Capture the cell that displays the provided text and extract its [X, Y] central coordinate. 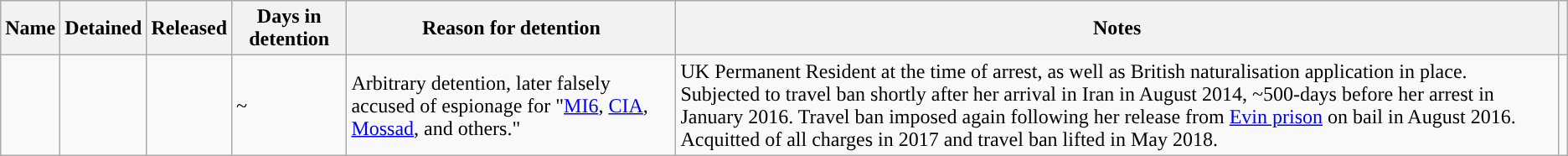
Arbitrary detention, later falsely accused of espionage for "MI6, CIA, Mossad, and others." [511, 106]
Detained [104, 29]
Reason for detention [511, 29]
Name [30, 29]
Notes [1117, 29]
Days in detention [290, 29]
~ [290, 106]
Released [189, 29]
